Capture the cell that displays the provided text and extract its [x, y] central coordinate. 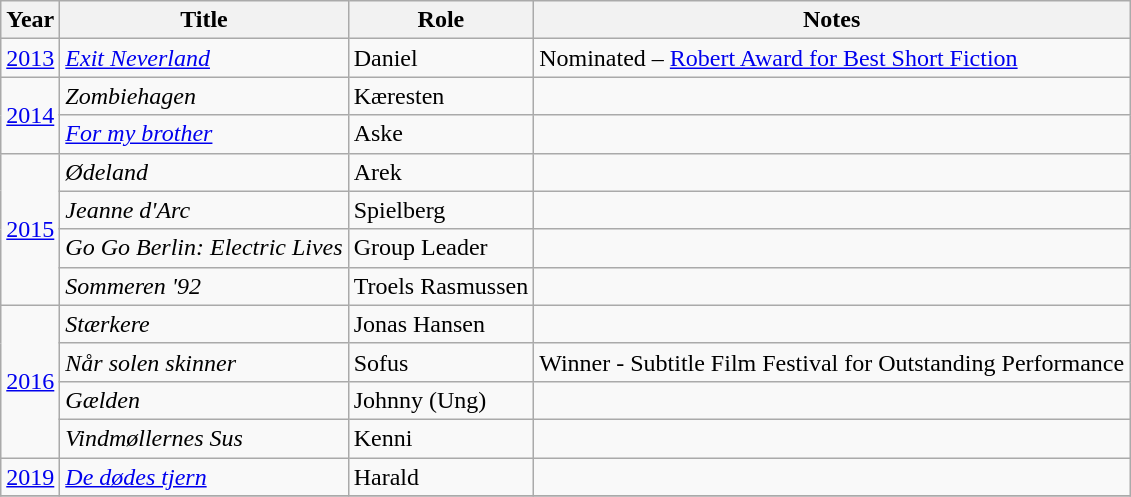
Group Leader [441, 248]
Exit Neverland [204, 58]
For my brother [204, 134]
Winner - Subtitle Film Festival for Outstanding Performance [832, 362]
Ødeland [204, 172]
2016 [30, 381]
Jeanne d'Arc [204, 210]
Stærkere [204, 324]
Vindmøllernes Sus [204, 438]
Daniel [441, 58]
Spielberg [441, 210]
Go Go Berlin: Electric Lives [204, 248]
2015 [30, 229]
Harald [441, 477]
Troels Rasmussen [441, 286]
Zombiehagen [204, 96]
Gælden [204, 400]
2013 [30, 58]
Sofus [441, 362]
Year [30, 20]
Når solen skinner [204, 362]
Arek [441, 172]
2019 [30, 477]
Role [441, 20]
Aske [441, 134]
Jonas Hansen [441, 324]
2014 [30, 115]
Kæresten [441, 96]
Notes [832, 20]
Title [204, 20]
Nominated – Robert Award for Best Short Fiction [832, 58]
Kenni [441, 438]
Sommeren '92 [204, 286]
Johnny (Ung) [441, 400]
De dødes tjern [204, 477]
